Determine the [X, Y] coordinate at the center of the cell enclosing the given text.  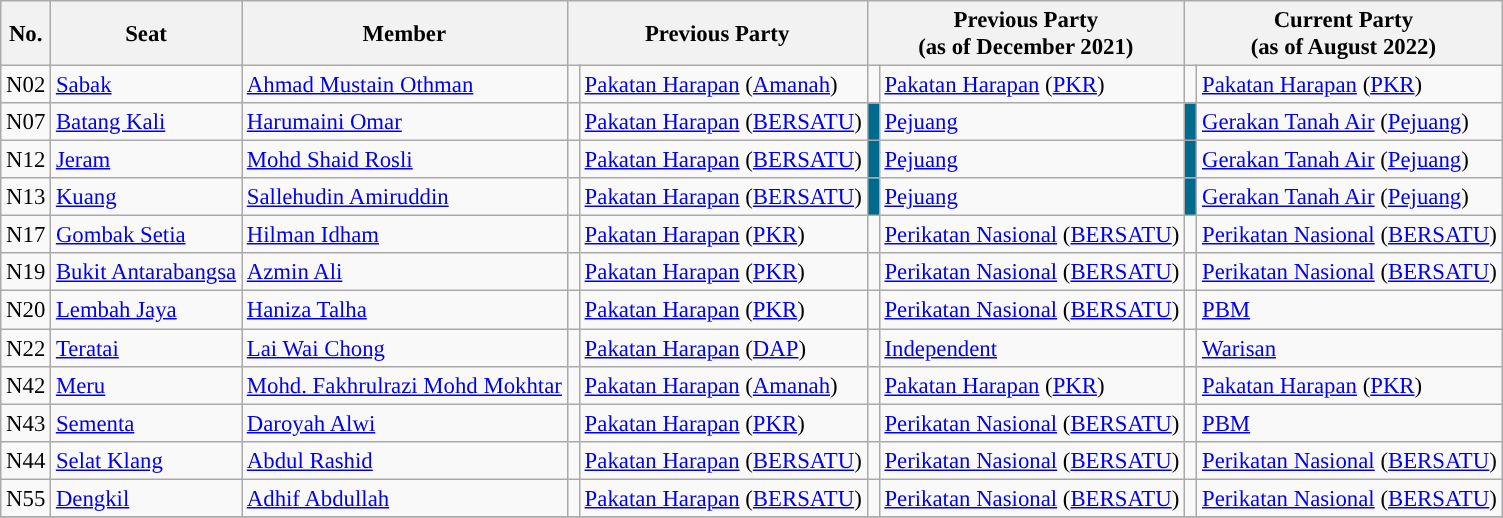
Adhif Abdullah [405, 498]
N20 [26, 310]
Sementa [146, 423]
Bukit Antarabangsa [146, 273]
Seat [146, 34]
Previous Party(as of December 2021) [1026, 34]
Member [405, 34]
N07 [26, 122]
Current Party(as of August 2022) [1344, 34]
Kuang [146, 197]
Lembah Jaya [146, 310]
N44 [26, 460]
Haniza Talha [405, 310]
N13 [26, 197]
Pakatan Harapan (DAP) [723, 348]
Ahmad Mustain Othman [405, 85]
Selat Klang [146, 460]
N42 [26, 385]
Abdul Rashid [405, 460]
Meru [146, 385]
Azmin Ali [405, 273]
Mohd Shaid Rosli [405, 160]
N55 [26, 498]
N19 [26, 273]
Sabak [146, 85]
No. [26, 34]
N43 [26, 423]
N22 [26, 348]
Gombak Setia [146, 235]
Sallehudin Amiruddin [405, 197]
N02 [26, 85]
Teratai [146, 348]
Harumaini Omar [405, 122]
Independent [1032, 348]
Hilman Idham [405, 235]
Warisan [1350, 348]
Dengkil [146, 498]
N17 [26, 235]
Lai Wai Chong [405, 348]
Mohd. Fakhrulrazi Mohd Mokhtar [405, 385]
Previous Party [717, 34]
Jeram [146, 160]
Batang Kali [146, 122]
Daroyah Alwi [405, 423]
N12 [26, 160]
